Return the (x, y) coordinate for the center point of the cell that contains the specified text.  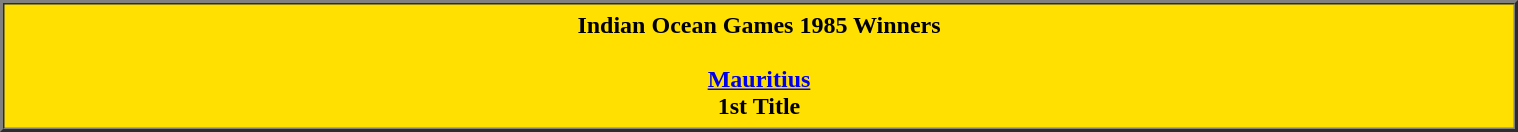
Indian Ocean Games 1985 Winners Mauritius1st Title (760, 66)
